For the text-containing cell, return its midpoint in [x, y] coordinate format. 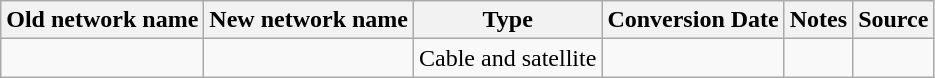
Old network name [102, 20]
Source [894, 20]
New network name [309, 20]
Notes [818, 20]
Conversion Date [693, 20]
Type [508, 20]
Cable and satellite [508, 58]
